Return (x, y) of the center of cell containing provided text 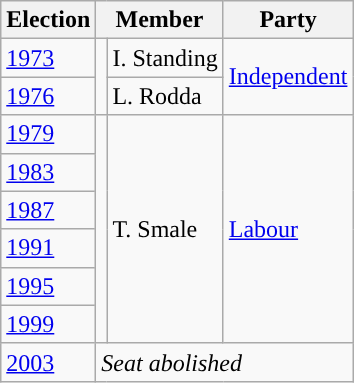
1987 (48, 210)
Seat abolished (224, 362)
2003 (48, 362)
1991 (48, 248)
L. Rodda (165, 96)
T. Smale (165, 229)
Labour (288, 229)
1979 (48, 134)
Independent (288, 77)
Election (48, 20)
Party (288, 20)
I. Standing (165, 58)
Member (160, 20)
1999 (48, 324)
1995 (48, 286)
1983 (48, 172)
1973 (48, 58)
1976 (48, 96)
